Extract the (X, Y) coordinate from the center of the cell holding the provided text.  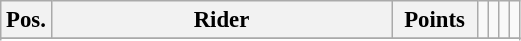
Points (435, 20)
Pos. (26, 20)
Rider (222, 20)
